Identify which cell holds the provided text, then report its (X, Y) central coordinate. 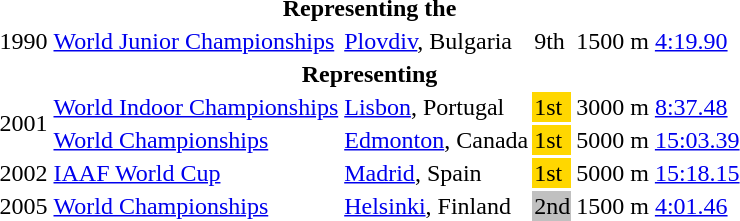
3000 m (613, 107)
Plovdiv, Bulgaria (436, 41)
Edmonton, Canada (436, 140)
World Junior Championships (196, 41)
2nd (552, 206)
Madrid, Spain (436, 173)
IAAF World Cup (196, 173)
Helsinki, Finland (436, 206)
World Indoor Championships (196, 107)
Lisbon, Portugal (436, 107)
9th (552, 41)
